From the cell containing the given text, extract its center point as (x, y) coordinate. 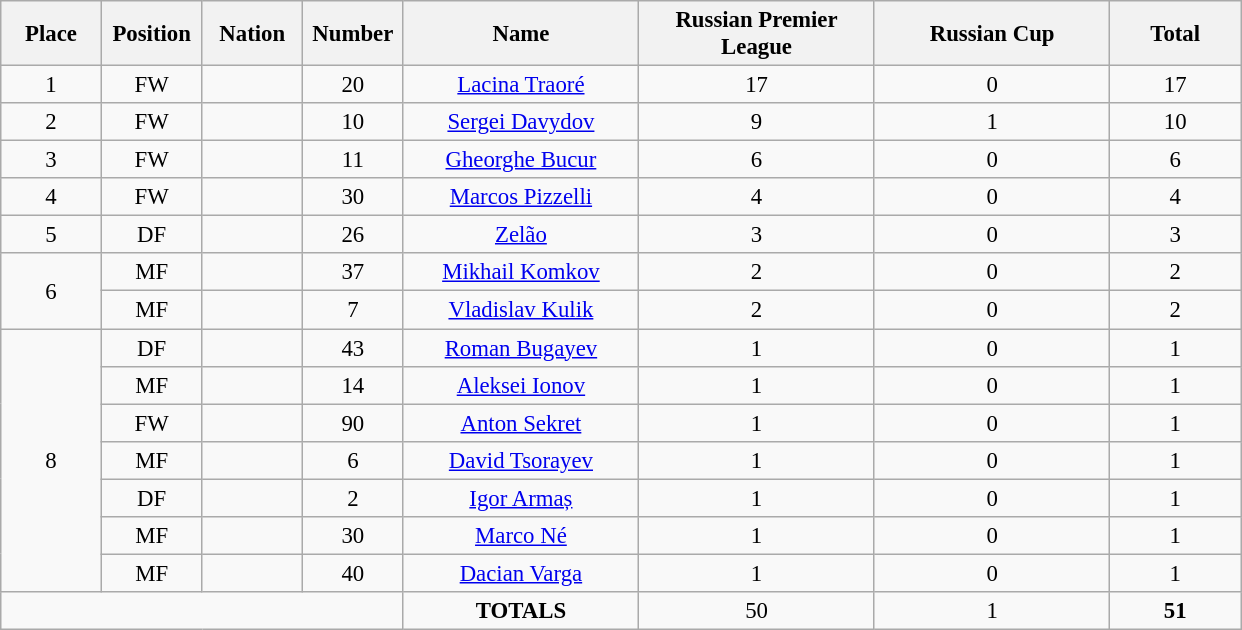
40 (354, 573)
8 (52, 460)
20 (354, 85)
7 (354, 310)
David Tsorayev (521, 460)
Russian Premier League (757, 34)
Lacina Traoré (521, 85)
Position (152, 34)
Anton Sekret (521, 423)
Total (1176, 34)
Aleksei Ionov (521, 385)
14 (354, 385)
TOTALS (521, 611)
Place (52, 34)
90 (354, 423)
Roman Bugayev (521, 348)
Nation (252, 34)
Gheorghe Bucur (521, 160)
5 (52, 235)
50 (757, 611)
Russian Cup (992, 34)
11 (354, 160)
Zelão (521, 235)
Number (354, 34)
Marcos Pizzelli (521, 197)
Marco Né (521, 536)
26 (354, 235)
37 (354, 273)
9 (757, 122)
51 (1176, 611)
43 (354, 348)
Mikhail Komkov (521, 273)
Igor Armaș (521, 498)
Name (521, 34)
Dacian Varga (521, 573)
Vladislav Kulik (521, 310)
Sergei Davydov (521, 122)
